For the text-containing cell, return its midpoint in [X, Y] coordinate format. 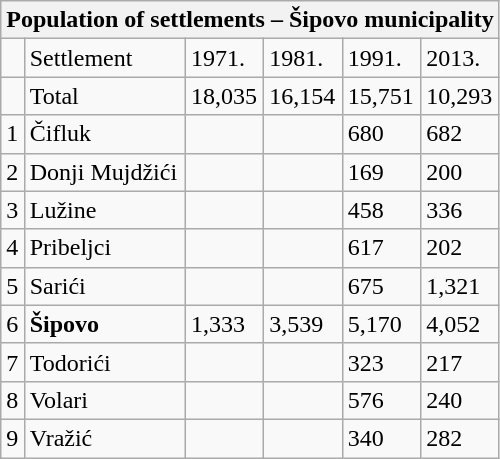
200 [460, 172]
Vražić [104, 438]
Šipovo [104, 324]
9 [12, 438]
458 [381, 210]
1971. [224, 58]
617 [381, 248]
202 [460, 248]
Sarići [104, 286]
282 [460, 438]
Population of settlements – Šipovo municipality [250, 20]
169 [381, 172]
5,170 [381, 324]
4,052 [460, 324]
Total [104, 96]
680 [381, 134]
682 [460, 134]
10,293 [460, 96]
336 [460, 210]
Čifluk [104, 134]
Volari [104, 400]
3,539 [303, 324]
5 [12, 286]
340 [381, 438]
675 [381, 286]
18,035 [224, 96]
4 [12, 248]
7 [12, 362]
2013. [460, 58]
576 [381, 400]
2 [12, 172]
217 [460, 362]
Lužine [104, 210]
16,154 [303, 96]
1,321 [460, 286]
240 [460, 400]
3 [12, 210]
15,751 [381, 96]
Settlement [104, 58]
1991. [381, 58]
323 [381, 362]
Todorići [104, 362]
Pribeljci [104, 248]
6 [12, 324]
1 [12, 134]
1981. [303, 58]
1,333 [224, 324]
Donji Mujdžići [104, 172]
8 [12, 400]
